Capture the cell that displays the provided text and extract its (x, y) central coordinate. 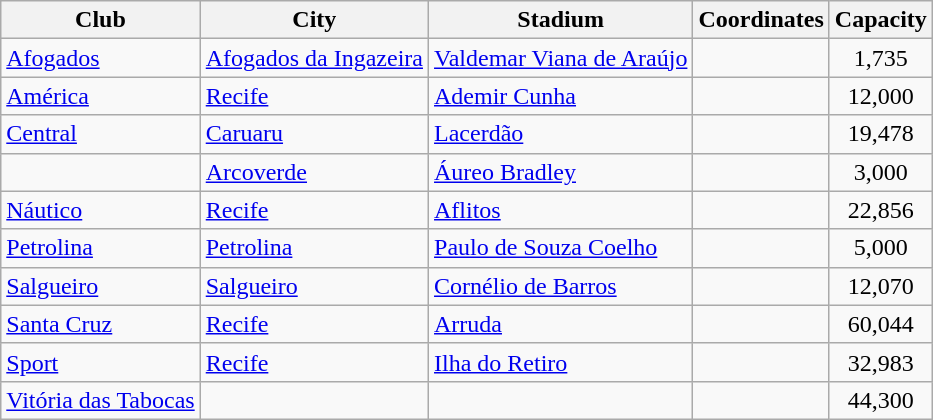
Arcoverde (314, 172)
Stadium (561, 20)
Valdemar Viana de Araújo (561, 58)
City (314, 20)
5,000 (880, 248)
Afogados da Ingazeira (314, 58)
44,300 (880, 400)
Vitória das Tabocas (100, 400)
Aflitos (561, 210)
Sport (100, 362)
Ademir Cunha (561, 96)
Ilha do Retiro (561, 362)
32,983 (880, 362)
12,000 (880, 96)
Coordinates (761, 20)
Central (100, 134)
Cornélio de Barros (561, 286)
Club (100, 20)
Capacity (880, 20)
Caruaru (314, 134)
22,856 (880, 210)
19,478 (880, 134)
3,000 (880, 172)
Arruda (561, 324)
América (100, 96)
60,044 (880, 324)
Lacerdão (561, 134)
Paulo de Souza Coelho (561, 248)
1,735 (880, 58)
Santa Cruz (100, 324)
Afogados (100, 58)
12,070 (880, 286)
Áureo Bradley (561, 172)
Náutico (100, 210)
